Search for the cell housing the specified text and yield its (x, y) center coordinate. 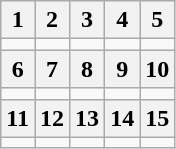
9 (122, 69)
8 (88, 69)
6 (18, 69)
14 (122, 118)
1 (18, 20)
5 (158, 20)
4 (122, 20)
15 (158, 118)
13 (88, 118)
12 (52, 118)
11 (18, 118)
10 (158, 69)
7 (52, 69)
2 (52, 20)
3 (88, 20)
